Identify which cell holds the provided text, then report its (X, Y) central coordinate. 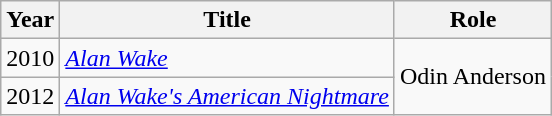
2012 (30, 96)
2010 (30, 58)
Role (472, 20)
Odin Anderson (472, 77)
Alan Wake (228, 58)
Alan Wake's American Nightmare (228, 96)
Year (30, 20)
Title (228, 20)
